Scan for the cell matching the given text and deliver its [x, y] coordinate at center. 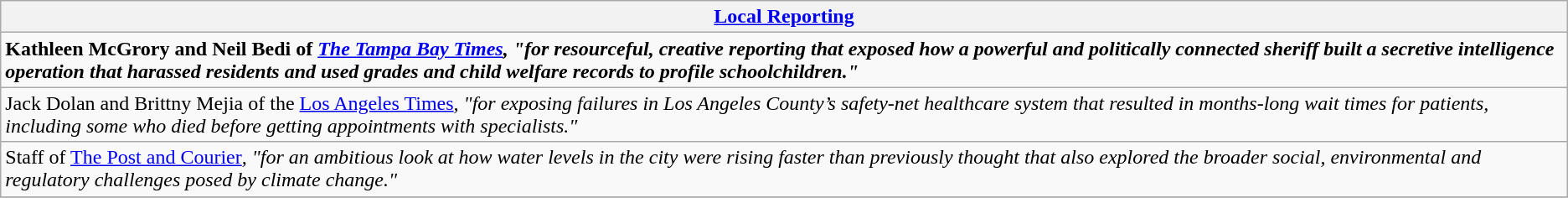
Local Reporting [784, 17]
